Detect which cell encompasses the target text, then output its (X, Y) center coordinate. 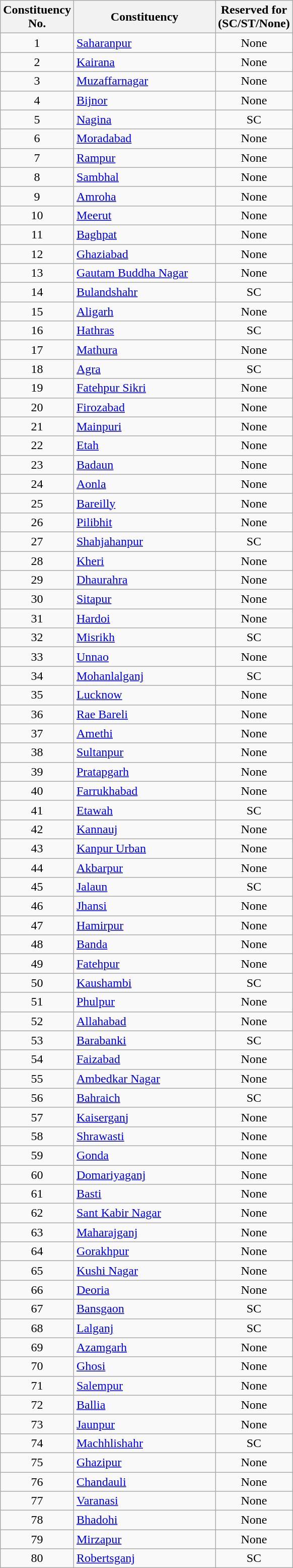
Kannauj (144, 829)
80 (37, 1558)
34 (37, 676)
7 (37, 158)
30 (37, 599)
Unnao (144, 657)
10 (37, 215)
29 (37, 580)
Pratapgarh (144, 772)
Mohanlalganj (144, 676)
Sultanpur (144, 752)
39 (37, 772)
25 (37, 503)
Firozabad (144, 407)
Etah (144, 446)
Phulpur (144, 1002)
Robertsganj (144, 1558)
Moradabad (144, 139)
78 (37, 1520)
60 (37, 1175)
31 (37, 618)
74 (37, 1443)
58 (37, 1136)
26 (37, 522)
Kushi Nagar (144, 1271)
Akbarpur (144, 867)
Lalganj (144, 1328)
63 (37, 1232)
Mirzapur (144, 1539)
52 (37, 1021)
Lucknow (144, 695)
79 (37, 1539)
72 (37, 1405)
47 (37, 925)
Kairana (144, 62)
66 (37, 1290)
Badaun (144, 465)
68 (37, 1328)
13 (37, 273)
Maharajganj (144, 1232)
9 (37, 196)
2 (37, 62)
19 (37, 388)
Gonda (144, 1155)
11 (37, 234)
18 (37, 369)
Baghpat (144, 234)
Agra (144, 369)
Bahraich (144, 1098)
37 (37, 733)
40 (37, 791)
35 (37, 695)
Muzaffarnagar (144, 81)
48 (37, 945)
Machhlishahr (144, 1443)
Faizabad (144, 1059)
Jalaun (144, 887)
Meerut (144, 215)
61 (37, 1194)
Kheri (144, 561)
76 (37, 1481)
73 (37, 1424)
67 (37, 1309)
17 (37, 350)
Farrukhabad (144, 791)
Aonla (144, 484)
49 (37, 964)
Aligarh (144, 311)
Bijnor (144, 100)
Bansgaon (144, 1309)
Jhansi (144, 906)
Mathura (144, 350)
Bareilly (144, 503)
56 (37, 1098)
46 (37, 906)
Ballia (144, 1405)
28 (37, 561)
5 (37, 119)
Gautam Buddha Nagar (144, 273)
Amethi (144, 733)
45 (37, 887)
77 (37, 1501)
22 (37, 446)
Fatehpur (144, 964)
71 (37, 1386)
Constituency (144, 17)
Kaushambi (144, 983)
Sambhal (144, 177)
Mainpuri (144, 426)
44 (37, 867)
Fatehpur Sikri (144, 388)
Hathras (144, 331)
43 (37, 848)
Gorakhpur (144, 1251)
Basti (144, 1194)
64 (37, 1251)
20 (37, 407)
Barabanki (144, 1040)
21 (37, 426)
Ghaziabad (144, 254)
4 (37, 100)
Hamirpur (144, 925)
Amroha (144, 196)
53 (37, 1040)
27 (37, 541)
14 (37, 292)
Hardoi (144, 618)
Kaiserganj (144, 1117)
Kanpur Urban (144, 848)
3 (37, 81)
Misrikh (144, 638)
ConstituencyNo. (37, 17)
Allahabad (144, 1021)
38 (37, 752)
36 (37, 714)
Shahjahanpur (144, 541)
42 (37, 829)
Jaunpur (144, 1424)
Ambedkar Nagar (144, 1079)
Ghosi (144, 1366)
Ghazipur (144, 1462)
Sant Kabir Nagar (144, 1213)
Dhaurahra (144, 580)
Pilibhit (144, 522)
12 (37, 254)
Bhadohi (144, 1520)
Azamgarh (144, 1347)
41 (37, 810)
Varanasi (144, 1501)
24 (37, 484)
Rampur (144, 158)
Banda (144, 945)
Salempur (144, 1386)
54 (37, 1059)
65 (37, 1271)
Etawah (144, 810)
Nagina (144, 119)
50 (37, 983)
8 (37, 177)
32 (37, 638)
75 (37, 1462)
62 (37, 1213)
Shrawasti (144, 1136)
Bulandshahr (144, 292)
51 (37, 1002)
1 (37, 43)
59 (37, 1155)
23 (37, 465)
15 (37, 311)
Reserved for(SC/ST/None) (254, 17)
Rae Bareli (144, 714)
55 (37, 1079)
70 (37, 1366)
33 (37, 657)
16 (37, 331)
69 (37, 1347)
6 (37, 139)
57 (37, 1117)
Chandauli (144, 1481)
Domariyaganj (144, 1175)
Saharanpur (144, 43)
Deoria (144, 1290)
Sitapur (144, 599)
